Locate the cell with the specified text and output its [X, Y] center coordinate. 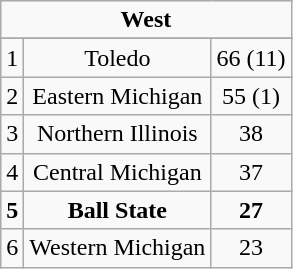
66 (11) [251, 58]
6 [12, 248]
27 [251, 210]
55 (1) [251, 96]
37 [251, 172]
5 [12, 210]
West [146, 20]
38 [251, 134]
3 [12, 134]
Ball State [118, 210]
Central Michigan [118, 172]
2 [12, 96]
1 [12, 58]
23 [251, 248]
Western Michigan [118, 248]
Toledo [118, 58]
Eastern Michigan [118, 96]
4 [12, 172]
Northern Illinois [118, 134]
